Return (X, Y) of the center of cell containing provided text 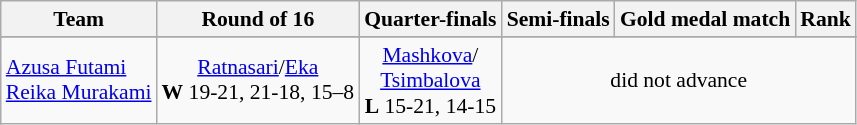
Rank (826, 19)
Azusa FutamiReika Murakami (79, 80)
did not advance (679, 80)
Quarter-finals (430, 19)
Semi-finals (558, 19)
Round of 16 (258, 19)
Gold medal match (705, 19)
Mashkova/TsimbalovaL 15-21, 14-15 (430, 80)
Ratnasari/EkaW 19-21, 21-18, 15–8 (258, 80)
Team (79, 19)
